Output the [X, Y] coordinate of the center of the cell containing the given text.  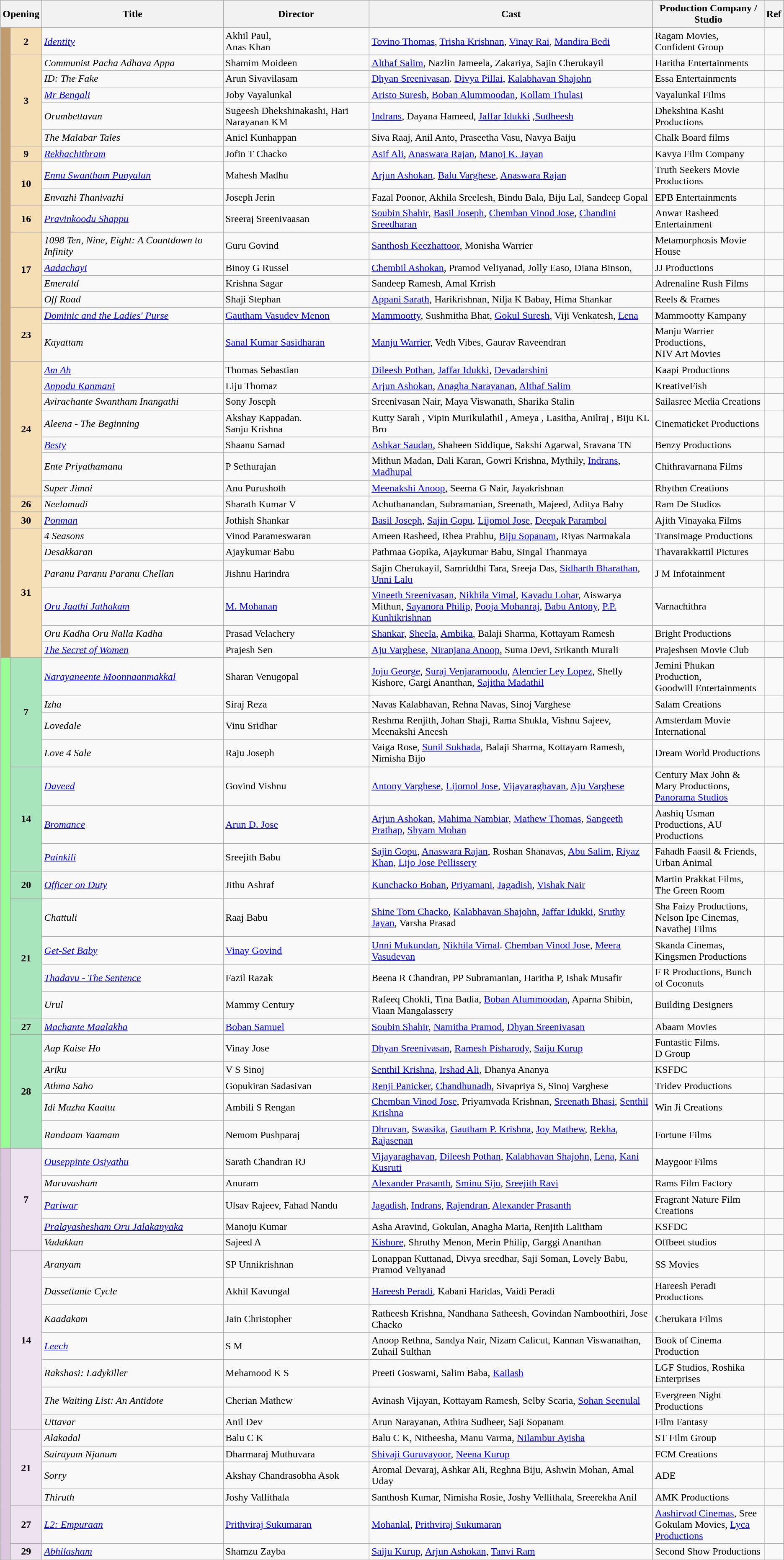
Mahesh Madhu [297, 175]
Manju Warrier Productions,NIV Art Movies [708, 343]
Meenakshi Anoop, Seema G Nair, Jayakrishnan [511, 488]
Rakshasi: Ladykiller [132, 1373]
Sanal Kumar Sasidharan [297, 343]
Cherukara Films [708, 1319]
Fortune Films [708, 1134]
AMK Productions [708, 1497]
Basil Joseph, Sajin Gopu, Lijomol Jose, Deepak Parambol [511, 520]
L2: Empuraan [132, 1524]
Orumbettavan [132, 116]
Tridev Productions [708, 1086]
Vijayaraghavan, Dileesh Pothan, Kalabhavan Shajohn, Lena, Kani Kusruti [511, 1162]
24 [26, 429]
Ponman [132, 520]
Ouseppinte Osiyathu [132, 1162]
ST Film Group [708, 1438]
Chalk Board films [708, 138]
Mehamood K S [297, 1373]
Maygoor Films [708, 1162]
Akhil Kavungal [297, 1291]
Rafeeq Chokli, Tina Badia, Boban Alummoodan, Aparna Shibin, Viaan Mangalassery [511, 1005]
Get-Set Baby [132, 950]
Ashkar Saudan, Shaheen Siddique, Sakshi Agarwal, Sravana TN [511, 445]
Cast [511, 14]
Shankar, Sheela, Ambika, Balaji Sharma, Kottayam Ramesh [511, 634]
Akshay Kappadan.Sanju Krishna [297, 423]
Truth Seekers Movie Productions [708, 175]
Oru Kadha Oru Nalla Kadha [132, 634]
Jishnu Harindra [297, 573]
Santhosh Keezhattoor, Monisha Warrier [511, 245]
20 [26, 885]
Arjun Ashokan, Mahima Nambiar, Mathew Thomas, Sangeeth Prathap, Shyam Mohan [511, 824]
Izha [132, 704]
Ragam Movies, Confident Group [708, 41]
Mammootty Kampany [708, 315]
Mohanlal, Prithviraj Sukumaran [511, 1524]
Daveed [132, 786]
Vinay Jose [297, 1048]
Benzy Productions [708, 445]
Anuram [297, 1183]
Film Fantasy [708, 1422]
Win Ji Creations [708, 1108]
Jothish Shankar [297, 520]
Emerald [132, 284]
Am Ah [132, 370]
Title [132, 14]
Asif Ali, Anaswara Rajan, Manoj K. Jayan [511, 154]
Athma Saho [132, 1086]
Avirachante Swantham Inangathi [132, 402]
Chemban Vinod Jose, Priyamvada Krishnan, Sreenath Bhasi, Senthil Krishna [511, 1108]
Second Show Productions [708, 1552]
Gopukiran Sadasivan [297, 1086]
Besty [132, 445]
Bromance [132, 824]
Dharmaraj Muthuvara [297, 1454]
Kavya Film Company [708, 154]
Pathmaa Gopika, Ajaykumar Babu, Singal Thanmaya [511, 552]
Antony Varghese, Lijomol Jose, Vijayaraghavan, Aju Varghese [511, 786]
Vineeth Sreenivasan, Nikhila Vimal, Kayadu Lohar, Aiswarya Mithun, Sayanora Philip, Pooja Mohanraj, Babu Antony, P.P. Kunhikrishnan [511, 607]
Guru Govind [297, 245]
Krishna Sagar [297, 284]
Anil Dev [297, 1422]
Opening [21, 14]
Sharath Kumar V [297, 504]
Aap Kaise Ho [132, 1048]
Arjun Ashokan, Balu Varghese, Anaswara Rajan [511, 175]
Identity [132, 41]
Chattuli [132, 917]
Leech [132, 1346]
Raaj Babu [297, 917]
Century Max John & Mary Productions,Panorama Studios [708, 786]
Avinash Vijayan, Kottayam Ramesh, Selby Scaria, Sohan Seenulal [511, 1400]
Offbeet studios [708, 1242]
Binoy G Russel [297, 268]
Pravinkoodu Shappu [132, 219]
Aashirvad Cinemas, Sree Gokulam Movies, Lyca Productions [708, 1524]
Anoop Rethna, Sandya Nair, Nizam Calicut, Kannan Viswanathan, Zuhail Sulthan [511, 1346]
Kunchacko Boban, Priyamani, Jagadish, Vishak Nair [511, 885]
Vinu Sridhar [297, 726]
Anu Purushoth [297, 488]
Jithu Ashraf [297, 885]
Vayalunkal Films [708, 95]
Vadakkan [132, 1242]
Dhekshina Kashi Productions [708, 116]
Althaf Salim, Nazlin Jameela, Zakariya, Sajin Cherukayil [511, 63]
Sandeep Ramesh, Amal Krrish [511, 284]
9 [26, 154]
29 [26, 1552]
Bright Productions [708, 634]
Martin Prakkat Films,The Green Room [708, 885]
Dhruvan, Swasika, Gautham P. Krishna, Joy Mathew, Rekha, Rajasenan [511, 1134]
Aranyam [132, 1264]
Jemini Phukan Production,Goodwill Entertainments [708, 677]
Aniel Kunhappan [297, 138]
Jain Christopher [297, 1319]
Desakkaran [132, 552]
JJ Productions [708, 268]
Dassettante Cycle [132, 1291]
F R Productions, Bunch of Coconuts [708, 978]
26 [26, 504]
Thiruth [132, 1497]
17 [26, 270]
Envazhi Thanivazhi [132, 197]
Rhythm Creations [708, 488]
Shaanu Samad [297, 445]
Soubin Shahir, Basil Joseph, Chemban Vinod Jose, Chandini Sreedharan [511, 219]
Jofin T Chacko [297, 154]
16 [26, 219]
Mithun Madan, Dali Karan, Gowri Krishna, Mythily, Indrans, Madhupal [511, 467]
Indrans, Dayana Hameed, Jaffar Idukki ,Sudheesh [511, 116]
Shine Tom Chacko, Kalabhavan Shajohn, Jaffar Idukki, Sruthy Jayan, Varsha Prasad [511, 917]
Dream World Productions [708, 753]
Off Road [132, 300]
Director [297, 14]
Hareesh Peradi Productions [708, 1291]
Reshma Renjith, Johan Shaji, Rama Shukla, Vishnu Sajeev, Meenakshi Aneesh [511, 726]
2 [26, 41]
Liju Thomaz [297, 386]
SS Movies [708, 1264]
10 [26, 183]
Funtastic Films.D Group [708, 1048]
Aju Varghese, Niranjana Anoop, Suma Devi, Srikanth Murali [511, 650]
V S Sinoj [297, 1070]
Soubin Shahir, Namitha Pramod, Dhyan Sreenivasan [511, 1027]
Aleena - The Beginning [132, 423]
Arun Sivavilasam [297, 79]
Thavarakkattil Pictures [708, 552]
Renji Panicker, Chandhunadh, Sivapriya S, Sinoj Varghese [511, 1086]
Fazal Poonor, Akhila Sreelesh, Bindu Bala, Biju Lal, Sandeep Gopal [511, 197]
Prithviraj Sukumaran [297, 1524]
Shivaji Guruvayoor, Neena Kurup [511, 1454]
Joshy Vallithala [297, 1497]
4 Seasons [132, 536]
Navas Kalabhavan, Rehna Navas, Sinoj Varghese [511, 704]
Siraj Reza [297, 704]
Unni Mukundan, Nikhila Vimal. Chemban Vinod Jose, Meera Vasudevan [511, 950]
Shamzu Zayba [297, 1552]
Sha Faizy Productions,Nelson Ipe Cinemas, Navathej Films [708, 917]
Dhyan Sreenivasan. Divya Pillai, Kalabhavan Shajohn [511, 79]
Ennu Swantham Punyalan [132, 175]
Maruvasham [132, 1183]
Oru Jaathi Jathakam [132, 607]
Dominic and the Ladies' Purse [132, 315]
Joby Vayalunkal [297, 95]
FCM Creations [708, 1454]
Narayaneente Moonnaanmakkal [132, 677]
Akhil Paul, Anas Khan [297, 41]
Siva Raaj, Anil Anto, Praseetha Vasu, Navya Baiju [511, 138]
Sorry [132, 1475]
Haritha Entertainments [708, 63]
Preeti Goswami, Salim Baba, Kailash [511, 1373]
Varnachithra [708, 607]
ID: The Fake [132, 79]
Akshay Chandrasobha Asok [297, 1475]
LGF Studios, Roshika Enterprises [708, 1373]
1098 Ten, Nine, Eight: A Countdown to Infinity [132, 245]
Fragrant Nature Film Creations [708, 1205]
Appani Sarath, Harikrishnan, Nilja K Babay, Hima Shankar [511, 300]
Prasad Velachery [297, 634]
Cherian Mathew [297, 1400]
Sreenivasan Nair, Maya Viswanath, Sharika Stalin [511, 402]
Painkili [132, 857]
Super Jimni [132, 488]
30 [26, 520]
Chithravarnana Films [708, 467]
Kayattam [132, 343]
Mammy Century [297, 1005]
Sairayum Njanum [132, 1454]
Beena R Chandran, PP Subramanian, Haritha P, Ishak Musafir [511, 978]
Machante Maalakha [132, 1027]
3 [26, 101]
Shamim Moideen [297, 63]
Pariwar [132, 1205]
ADE [708, 1475]
Gautham Vasudev Menon [297, 315]
SP Unnikrishnan [297, 1264]
Aashiq Usman Productions, AU Productions [708, 824]
The Secret of Women [132, 650]
Balu C K, Nitheesha, Manu Varma, Nilambur Ayisha [511, 1438]
Kutty Sarah , Vipin Murikulathil , Ameya , Lasitha, Anilraj , Biju KL Bro [511, 423]
23 [26, 335]
Love 4 Sale [132, 753]
The Waiting List: An Antidote [132, 1400]
Anpodu Kanmani [132, 386]
J M Infotainment [708, 573]
Randaam Yaamam [132, 1134]
Lovedale [132, 726]
Nemom Pushparaj [297, 1134]
KreativeFish [708, 386]
Vinay Govind [297, 950]
Sajin Cherukayil, Samriddhi Tara, Sreeja Das, Sidharth Bharathan, Unni Lalu [511, 573]
Thomas Sebastian [297, 370]
Idi Mazha Kaattu [132, 1108]
Asha Aravind, Gokulan, Anagha Maria, Renjith Lalitham [511, 1227]
Aristo Suresh, Boban Alummoodan, Kollam Thulasi [511, 95]
31 [26, 592]
Adrenaline Rush Films [708, 284]
Joseph Jerin [297, 197]
Manju Warrier, Vedh Vibes, Gaurav Raveendran [511, 343]
M. Mohanan [297, 607]
Sailasree Media Creations [708, 402]
The Malabar Tales [132, 138]
Alexander Prasanth, Sminu Sijo, Sreejith Ravi [511, 1183]
Ref [774, 14]
Mammootty, Sushmitha Bhat, Gokul Suresh, Viji Venkatesh, Lena [511, 315]
Cinematicket Productions [708, 423]
Ariku [132, 1070]
Chembil Ashokan, Pramod Veliyanad, Jolly Easo, Diana Binson, [511, 268]
Ulsav Rajeev, Fahad Nandu [297, 1205]
Evergreen Night Productions [708, 1400]
Sony Joseph [297, 402]
Neelamudi [132, 504]
Sajin Gopu, Anaswara Rajan, Roshan Shanavas, Abu Salim, Riyaz Khan, Lijo Jose Pellissery [511, 857]
Vaiga Rose, Sunil Sukhada, Balaji Sharma, Kottayam Ramesh, Nimisha Bijo [511, 753]
Raju Joseph [297, 753]
Jagadish, Indrans, Rajendran, Alexander Prasanth [511, 1205]
Sreejith Babu [297, 857]
Dhyan Sreenivasan, Ramesh Pisharody, Saiju Kurup [511, 1048]
Metamorphosis Movie House [708, 245]
Fazil Razak [297, 978]
Ratheesh Krishna, Nandhana Satheesh, Govindan Namboothiri, Jose Chacko [511, 1319]
Achuthanandan, Subramanian, Sreenath, Majeed, Aditya Baby [511, 504]
S M [297, 1346]
Building Designers [708, 1005]
Prajeshsen Movie Club [708, 650]
Anwar Rasheed Entertainment [708, 219]
Ajith Vinayaka Films [708, 520]
Manoju Kumar [297, 1227]
Production Company / Studio [708, 14]
Communist Pacha Adhava Appa [132, 63]
Boban Samuel [297, 1027]
Senthil Krishna, Irshad Ali, Dhanya Ananya [511, 1070]
Shaji Stephan [297, 300]
Prajesh Sen [297, 650]
Alakadal [132, 1438]
Ameen Rasheed, Rhea Prabhu, Biju Sopanam, Riyas Narmakala [511, 536]
Aromal Devaraj, Ashkar Ali, Reghna Biju, Ashwin Mohan, Amal Uday [511, 1475]
Amsterdam Movie International [708, 726]
Hareesh Peradi, Kabani Haridas, Vaidi Peradi [511, 1291]
Ajaykumar Babu [297, 552]
Tovino Thomas, Trisha Krishnan, Vinay Rai, Mandira Bedi [511, 41]
Rekhachithram [132, 154]
Thadavu - The Sentence [132, 978]
Mr Bengali [132, 95]
Saiju Kurup, Arjun Ashokan, Tanvi Ram [511, 1552]
Abaam Movies [708, 1027]
Fahadh Faasil & Friends, Urban Animal [708, 857]
Officer on Duty [132, 885]
Arun D. Jose [297, 824]
Sugeesh Dhekshinakashi, Hari Narayanan KM [297, 116]
Rams Film Factory [708, 1183]
Ente Priyathamanu [132, 467]
Skanda Cinemas,Kingsmen Productions [708, 950]
Ram De Studios [708, 504]
Ambili S Rengan [297, 1108]
Arun Narayanan, Athira Sudheer, Saji Sopanam [511, 1422]
EPB Entertainments [708, 197]
Pralayashesham Oru Jalakanyaka [132, 1227]
Urul [132, 1005]
Uttavar [132, 1422]
Essa Entertainments [708, 79]
Kaadakam [132, 1319]
Reels & Frames [708, 300]
Sarath Chandran RJ [297, 1162]
Dileesh Pothan, Jaffar Idukki, Devadarshini [511, 370]
Santhosh Kumar, Nimisha Rosie, Joshy Vellithala, Sreerekha Anil [511, 1497]
Kishore, Shruthy Menon, Merin Philip, Garggi Ananthan [511, 1242]
Arjun Ashokan, Anagha Narayanan, Althaf Salim [511, 386]
28 [26, 1092]
Transimage Productions [708, 536]
Sreeraj Sreenivaasan [297, 219]
Joju George, Suraj Venjaramoodu, Alencier Ley Lopez, Shelly Kishore, Gargi Ananthan, Sajitha Madathil [511, 677]
Balu C K [297, 1438]
Book of Cinema Production [708, 1346]
Sajeed A [297, 1242]
Abhilasham [132, 1552]
Salam Creations [708, 704]
Paranu Paranu Paranu Chellan [132, 573]
Kaapi Productions [708, 370]
Lonappan Kuttanad, Divya sreedhar, Saji Soman, Lovely Babu, Pramod Veliyanad [511, 1264]
P Sethurajan [297, 467]
Vinod Parameswaran [297, 536]
Govind Vishnu [297, 786]
Sharan Venugopal [297, 677]
Aadachayi [132, 268]
